Output the (X, Y) coordinate of the center of the cell containing the given text.  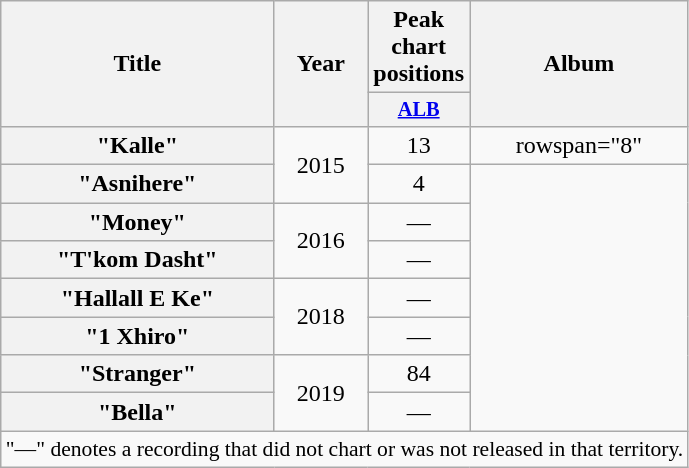
"Kalle" (138, 145)
2018 (321, 317)
4 (419, 184)
"1 Xhiro" (138, 336)
ALB (419, 110)
13 (419, 145)
2016 (321, 241)
"Hallall E Ke" (138, 298)
Year (321, 64)
"Bella" (138, 412)
"Asnihere" (138, 184)
2015 (321, 164)
Title (138, 64)
Peakchart positions (419, 47)
"Stranger" (138, 374)
"—" denotes a recording that did not chart or was not released in that territory. (345, 449)
84 (419, 374)
"T'kom Dasht" (138, 260)
2019 (321, 393)
Album (580, 64)
"Money" (138, 222)
rowspan="8" (580, 145)
